Determine the (X, Y) coordinate at the center of the cell enclosing the given text.  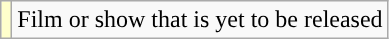
Film or show that is yet to be released (200, 20)
